Pinpoint the cell where the given text exists, returning its [X, Y] midpoint coordinate. 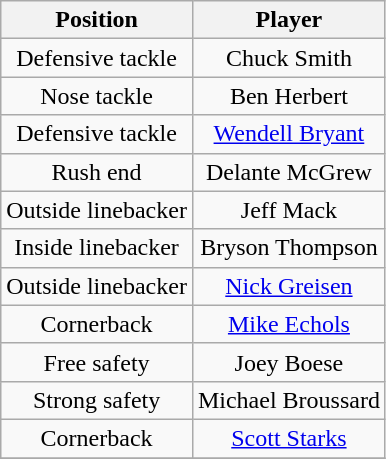
Free safety [97, 362]
Inside linebacker [97, 248]
Position [97, 20]
Nick Greisen [288, 286]
Rush end [97, 172]
Player [288, 20]
Wendell Bryant [288, 134]
Michael Broussard [288, 400]
Joey Boese [288, 362]
Delante McGrew [288, 172]
Jeff Mack [288, 210]
Ben Herbert [288, 96]
Strong safety [97, 400]
Mike Echols [288, 324]
Nose tackle [97, 96]
Bryson Thompson [288, 248]
Chuck Smith [288, 58]
Scott Starks [288, 438]
